Capture the cell that displays the provided text and extract its (X, Y) central coordinate. 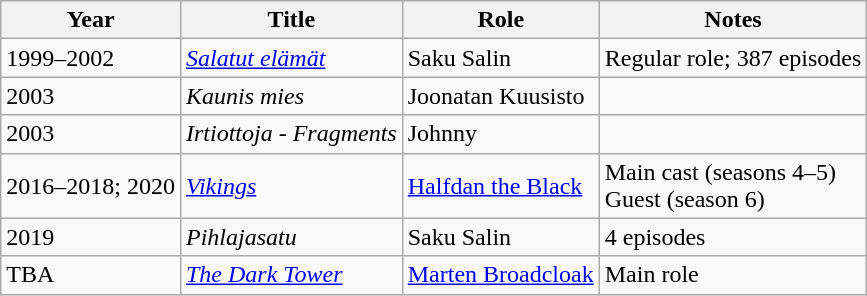
Johnny (500, 134)
Marten Broadcloak (500, 275)
Role (500, 20)
TBA (91, 275)
Main role (733, 275)
2019 (91, 237)
Halfdan the Black (500, 186)
Salatut elämät (291, 58)
Irtiottoja - Fragments (291, 134)
Year (91, 20)
Notes (733, 20)
2016–2018; 2020 (91, 186)
4 episodes (733, 237)
Joonatan Kuusisto (500, 96)
Main cast (seasons 4–5) Guest (season 6) (733, 186)
Vikings (291, 186)
The Dark Tower (291, 275)
Pihlajasatu (291, 237)
Kaunis mies (291, 96)
Title (291, 20)
1999–2002 (91, 58)
Regular role; 387 episodes (733, 58)
